Identify which cell holds the provided text, then report its (x, y) central coordinate. 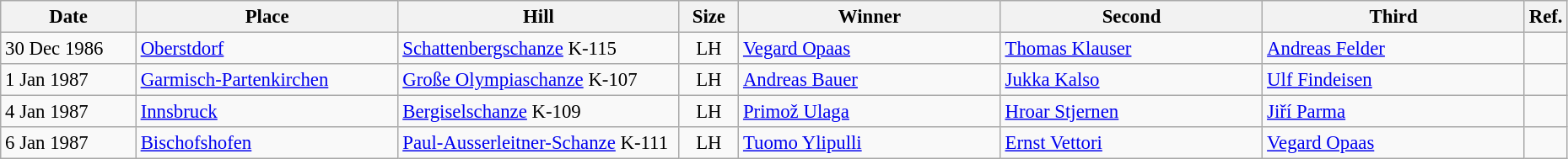
Hroar Stjernen (1132, 112)
Size (709, 17)
Garmisch-Partenkirchen (267, 80)
Tuomo Ylipulli (870, 143)
Thomas Klauser (1132, 49)
Second (1132, 17)
1 Jan 1987 (69, 80)
4 Jan 1987 (69, 112)
6 Jan 1987 (69, 143)
Andreas Felder (1393, 49)
Bergiselschanze K-109 (538, 112)
Andreas Bauer (870, 80)
Ref. (1545, 17)
Third (1393, 17)
Hill (538, 17)
Jiří Parma (1393, 112)
Ernst Vettori (1132, 143)
Place (267, 17)
Innsbruck (267, 112)
Schattenbergschanze K-115 (538, 49)
Date (69, 17)
Primož Ulaga (870, 112)
Oberstdorf (267, 49)
Große Olympiaschanze K-107 (538, 80)
Bischofshofen (267, 143)
Winner (870, 17)
30 Dec 1986 (69, 49)
Paul-Ausserleitner-Schanze K-111 (538, 143)
Jukka Kalso (1132, 80)
Ulf Findeisen (1393, 80)
